For the text-containing cell, return its midpoint in (x, y) coordinate format. 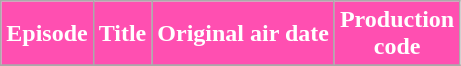
Original air date (244, 34)
Productioncode (396, 34)
Title (122, 34)
Episode (47, 34)
